Search for the cell housing the specified text and yield its (x, y) center coordinate. 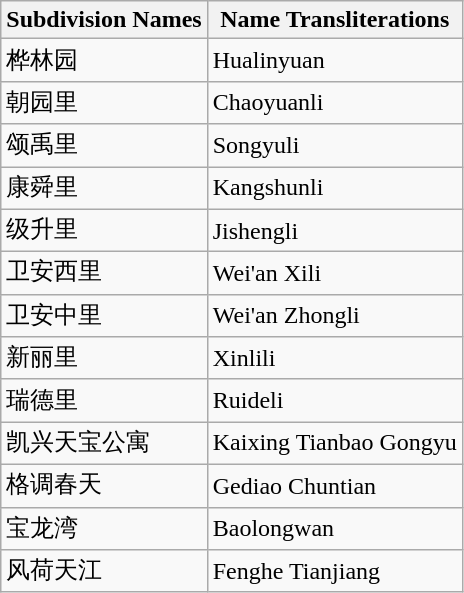
Gediao Chuntian (334, 486)
格调春天 (104, 486)
康舜里 (104, 188)
瑞德里 (104, 400)
Xinlili (334, 358)
宝龙湾 (104, 528)
Ruideli (334, 400)
Name Transliterations (334, 20)
Wei'an Xili (334, 274)
级升里 (104, 230)
Fenghe Tianjiang (334, 572)
新丽里 (104, 358)
Kaixing Tianbao Gongyu (334, 444)
Jishengli (334, 230)
卫安中里 (104, 316)
Hualinyuan (334, 60)
朝园里 (104, 102)
卫安西里 (104, 274)
Baolongwan (334, 528)
风荷天江 (104, 572)
Subdivision Names (104, 20)
Kangshunli (334, 188)
颂禹里 (104, 146)
凯兴天宝公寓 (104, 444)
Songyuli (334, 146)
桦林园 (104, 60)
Chaoyuanli (334, 102)
Wei'an Zhongli (334, 316)
